Extract the (X, Y) coordinate from the center of the cell holding the provided text.  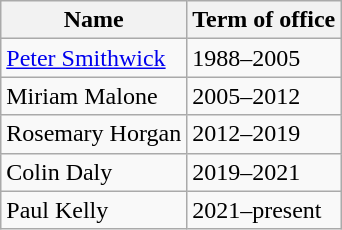
Miriam Malone (94, 96)
Rosemary Horgan (94, 134)
Term of office (264, 20)
Colin Daly (94, 172)
1988–2005 (264, 58)
2012–2019 (264, 134)
Paul Kelly (94, 210)
2021–present (264, 210)
Name (94, 20)
Peter Smithwick (94, 58)
2019–2021 (264, 172)
2005–2012 (264, 96)
